Return the (X, Y) coordinate for the center point of the cell that contains the specified text.  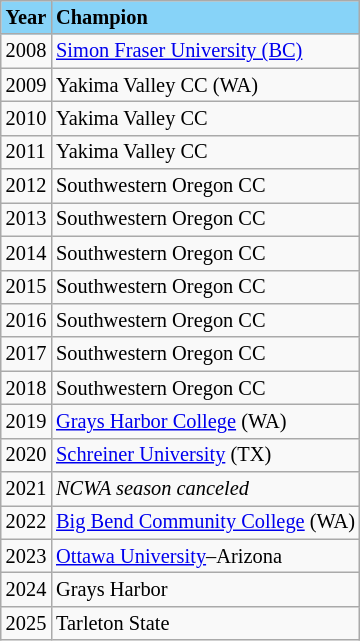
2017 (26, 354)
2018 (26, 388)
2010 (26, 118)
Schreiner University (TX) (206, 455)
2013 (26, 219)
2012 (26, 186)
Year (26, 17)
Simon Fraser University (BC) (206, 51)
Grays Harbor College (WA) (206, 421)
NCWA season canceled (206, 489)
2021 (26, 489)
2023 (26, 556)
2008 (26, 51)
2024 (26, 589)
2025 (26, 623)
Yakima Valley CC (WA) (206, 85)
2016 (26, 320)
2022 (26, 522)
2020 (26, 455)
Big Bend Community College (WA) (206, 522)
2019 (26, 421)
Grays Harbor (206, 589)
Ottawa University–Arizona (206, 556)
Tarleton State (206, 623)
2011 (26, 152)
2009 (26, 85)
Champion (206, 17)
2014 (26, 253)
2015 (26, 287)
